Identify which cell holds the provided text, then report its (x, y) central coordinate. 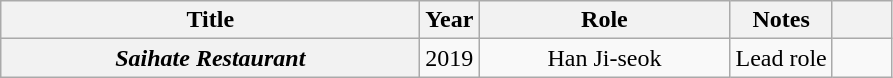
Year (450, 20)
Saihate Restaurant (210, 58)
Lead role (781, 58)
2019 (450, 58)
Role (604, 20)
Title (210, 20)
Notes (781, 20)
Han Ji-seok (604, 58)
